Locate the cell with the specified text and output its (x, y) center coordinate. 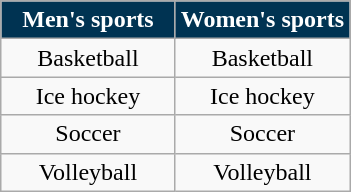
Men's sports (88, 20)
Women's sports (262, 20)
